Capture the cell that displays the provided text and extract its [x, y] central coordinate. 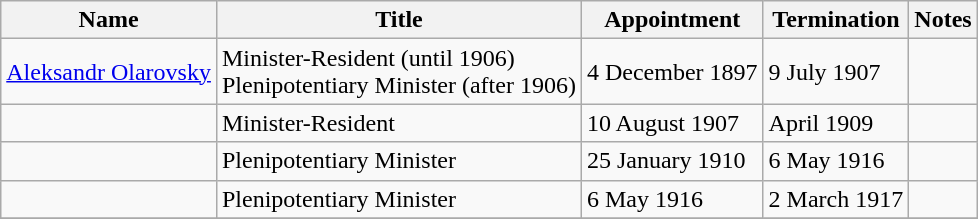
9 July 1907 [836, 72]
4 December 1897 [672, 72]
Title [398, 20]
25 January 1910 [672, 161]
Appointment [672, 20]
Notes [943, 20]
Minister-Resident [398, 123]
Termination [836, 20]
Aleksandr Olarovsky [109, 72]
Name [109, 20]
2 March 1917 [836, 199]
Minister-Resident (until 1906)Plenipotentiary Minister (after 1906) [398, 72]
10 August 1907 [672, 123]
April 1909 [836, 123]
